Detect which cell encompasses the target text, then output its [X, Y] center coordinate. 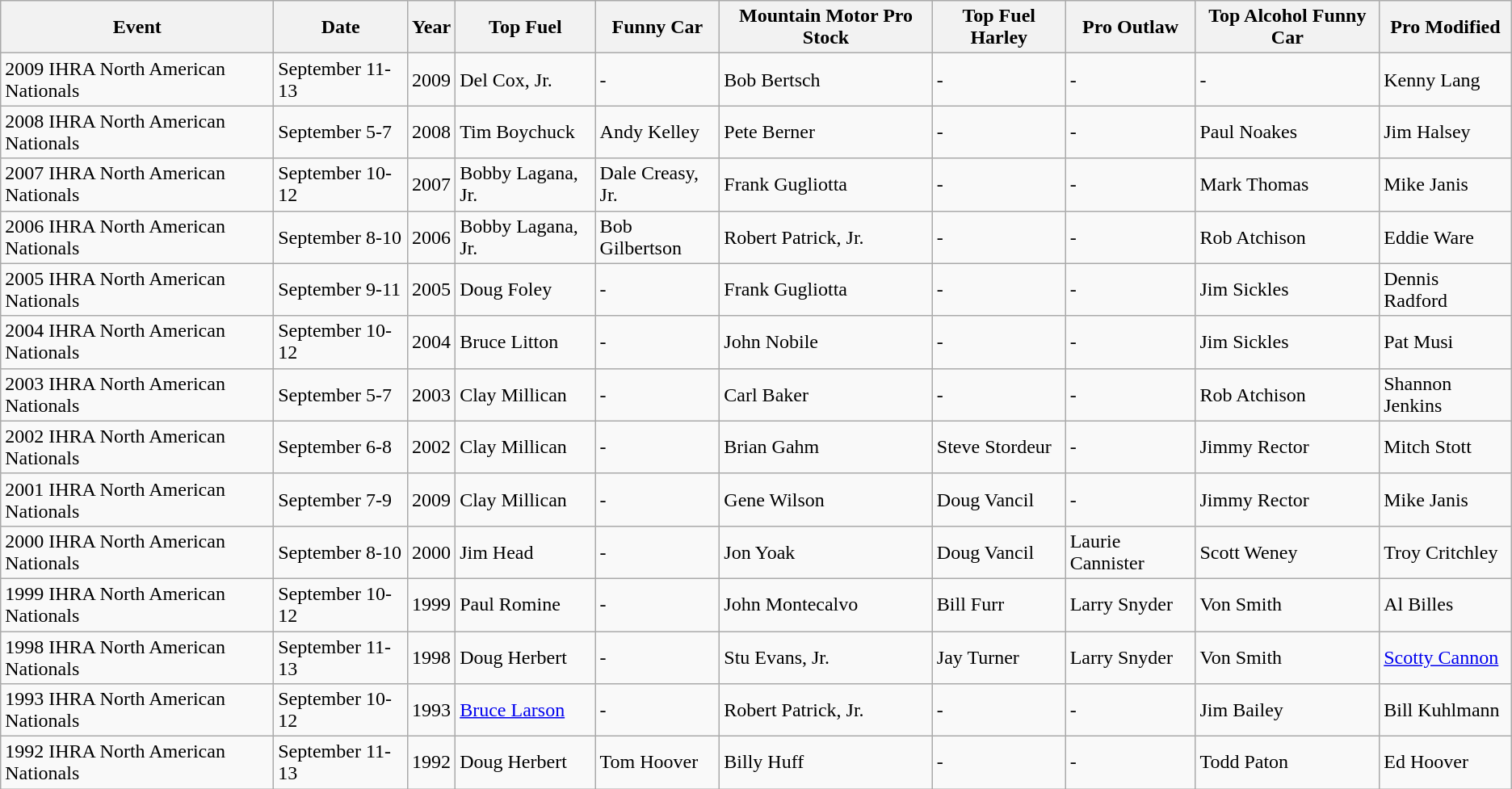
Ed Hoover [1446, 762]
Jon Yoak [826, 552]
Gene Wilson [826, 499]
Mitch Stott [1446, 447]
Tim Boychuck [525, 132]
2000 [431, 552]
Kenny Lang [1446, 79]
Top Alcohol Funny Car [1287, 27]
Paul Romine [525, 604]
Pro Outlaw [1131, 27]
Bruce Larson [525, 711]
Pat Musi [1446, 342]
Funny Car [657, 27]
Doug Foley [525, 289]
2006 IHRA North American Nationals [137, 237]
Bill Kuhlmann [1446, 711]
2002 IHRA North American Nationals [137, 447]
Top Fuel [525, 27]
Scott Weney [1287, 552]
Bob Gilbertson [657, 237]
Year [431, 27]
Paul Noakes [1287, 132]
1999 [431, 604]
2007 IHRA North American Nationals [137, 184]
Bill Furr [998, 604]
Steve Stordeur [998, 447]
Tom Hoover [657, 762]
Event [137, 27]
Dennis Radford [1446, 289]
John Montecalvo [826, 604]
Jim Head [525, 552]
Jay Turner [998, 657]
1992 [431, 762]
Andy Kelley [657, 132]
1998 IHRA North American Nationals [137, 657]
2003 IHRA North American Nationals [137, 394]
Shannon Jenkins [1446, 394]
Stu Evans, Jr. [826, 657]
Carl Baker [826, 394]
1999 IHRA North American Nationals [137, 604]
September 6-8 [341, 447]
Jim Halsey [1446, 132]
2002 [431, 447]
September 7-9 [341, 499]
2008 [431, 132]
September 9-11 [341, 289]
2009 IHRA North American Nationals [137, 79]
2008 IHRA North American Nationals [137, 132]
Jim Bailey [1287, 711]
Pro Modified [1446, 27]
2006 [431, 237]
2004 [431, 342]
Date [341, 27]
Brian Gahm [826, 447]
Scotty Cannon [1446, 657]
Eddie Ware [1446, 237]
1992 IHRA North American Nationals [137, 762]
1993 IHRA North American Nationals [137, 711]
Troy Critchley [1446, 552]
Del Cox, Jr. [525, 79]
Bruce Litton [525, 342]
Bob Bertsch [826, 79]
1998 [431, 657]
Laurie Cannister [1131, 552]
2005 IHRA North American Nationals [137, 289]
Top Fuel Harley [998, 27]
Mark Thomas [1287, 184]
2004 IHRA North American Nationals [137, 342]
Todd Paton [1287, 762]
1993 [431, 711]
2007 [431, 184]
Al Billes [1446, 604]
Dale Creasy, Jr. [657, 184]
Pete Berner [826, 132]
John Nobile [826, 342]
Mountain Motor Pro Stock [826, 27]
2000 IHRA North American Nationals [137, 552]
Billy Huff [826, 762]
2001 IHRA North American Nationals [137, 499]
2005 [431, 289]
2003 [431, 394]
